Extract the (x, y) coordinate from the center of the cell holding the provided text.  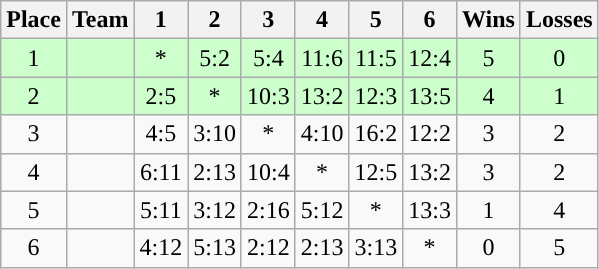
5:12 (322, 210)
11:5 (376, 58)
Losses (559, 20)
13:3 (430, 210)
Wins (488, 20)
16:2 (376, 134)
3:12 (215, 210)
2:5 (161, 96)
6:11 (161, 172)
12:4 (430, 58)
2:12 (268, 248)
Team (100, 20)
12:2 (430, 134)
5:4 (268, 58)
10:3 (268, 96)
5:13 (215, 248)
2:16 (268, 210)
10:4 (268, 172)
4:12 (161, 248)
12:3 (376, 96)
4:5 (161, 134)
5:2 (215, 58)
5:11 (161, 210)
4:10 (322, 134)
13:5 (430, 96)
Place (34, 20)
12:5 (376, 172)
11:6 (322, 58)
3:13 (376, 248)
3:10 (215, 134)
